Pinpoint the cell where the given text exists, returning its (X, Y) midpoint coordinate. 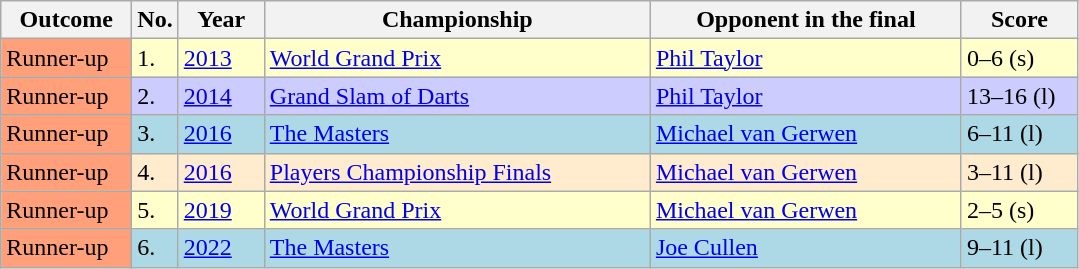
2014 (221, 96)
Outcome (66, 20)
3–11 (l) (1019, 172)
3. (155, 134)
No. (155, 20)
13–16 (l) (1019, 96)
4. (155, 172)
6–11 (l) (1019, 134)
5. (155, 210)
2022 (221, 248)
Championship (457, 20)
2–5 (s) (1019, 210)
2019 (221, 210)
Players Championship Finals (457, 172)
Opponent in the final (806, 20)
1. (155, 58)
2013 (221, 58)
Joe Cullen (806, 248)
6. (155, 248)
Year (221, 20)
Score (1019, 20)
Grand Slam of Darts (457, 96)
2. (155, 96)
0–6 (s) (1019, 58)
9–11 (l) (1019, 248)
